From the cell containing the given text, extract its center point as [X, Y] coordinate. 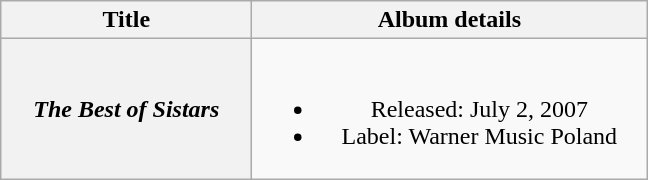
Released: July 2, 2007Label: Warner Music Poland [450, 109]
Title [126, 20]
Album details [450, 20]
The Best of Sistars [126, 109]
